Find where the given text appears and provide that cell's center as [x, y] coordinate. 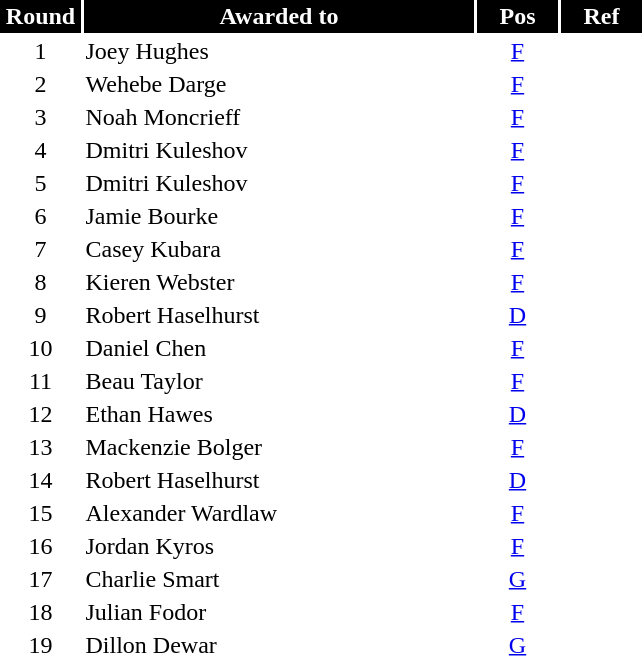
Ref [602, 16]
Kieren Webster [279, 282]
Ethan Hawes [279, 414]
Pos [518, 16]
Wehebe Darge [279, 84]
6 [40, 216]
15 [40, 513]
4 [40, 150]
Beau Taylor [279, 381]
Charlie Smart [279, 579]
8 [40, 282]
16 [40, 546]
11 [40, 381]
13 [40, 447]
Casey Kubara [279, 249]
1 [40, 51]
18 [40, 612]
Alexander Wardlaw [279, 513]
Jordan Kyros [279, 546]
Daniel Chen [279, 348]
5 [40, 183]
9 [40, 315]
2 [40, 84]
Jamie Bourke [279, 216]
G [518, 579]
Joey Hughes [279, 51]
Round [40, 16]
Awarded to [279, 16]
3 [40, 117]
14 [40, 480]
Noah Moncrieff [279, 117]
12 [40, 414]
Mackenzie Bolger [279, 447]
17 [40, 579]
7 [40, 249]
Julian Fodor [279, 612]
10 [40, 348]
